Return the [X, Y] coordinate for the center point of the cell that contains the specified text.  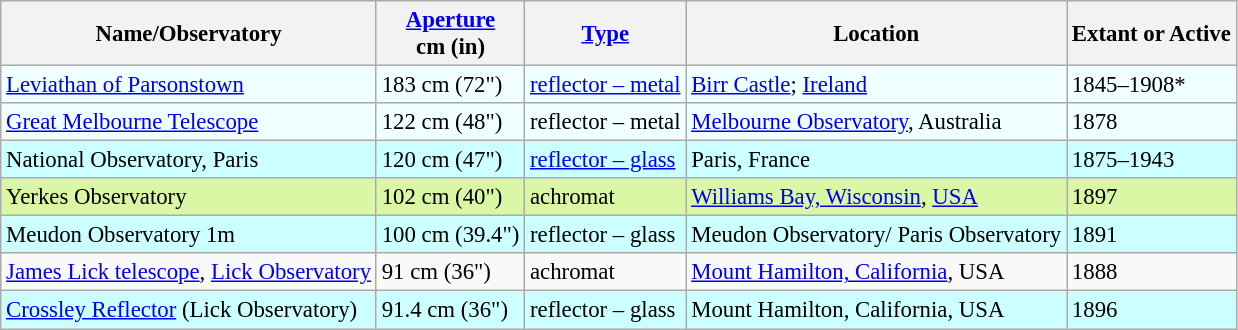
1891 [1152, 235]
Crossley Reflector (Lick Observatory) [189, 310]
102 cm (40") [450, 197]
Extant or Active [1152, 34]
Paris, France [876, 160]
91 cm (36") [450, 273]
Meudon Observatory/ Paris Observatory [876, 235]
Type [606, 34]
Leviathan of Parsonstown [189, 85]
National Observatory, Paris [189, 160]
Williams Bay, Wisconsin, USA [876, 197]
120 cm (47") [450, 160]
1878 [1152, 122]
1897 [1152, 197]
183 cm (72") [450, 85]
Name/Observatory [189, 34]
100 cm (39.4") [450, 235]
1888 [1152, 273]
Location [876, 34]
122 cm (48") [450, 122]
1875–1943 [1152, 160]
Birr Castle; Ireland [876, 85]
1845–1908* [1152, 85]
Meudon Observatory 1m [189, 235]
Great Melbourne Telescope [189, 122]
1896 [1152, 310]
91.4 cm (36") [450, 310]
Melbourne Observatory, Australia [876, 122]
Yerkes Observatory [189, 197]
James Lick telescope, Lick Observatory [189, 273]
Aperture cm (in) [450, 34]
